Return [x, y] of the center of cell containing provided text 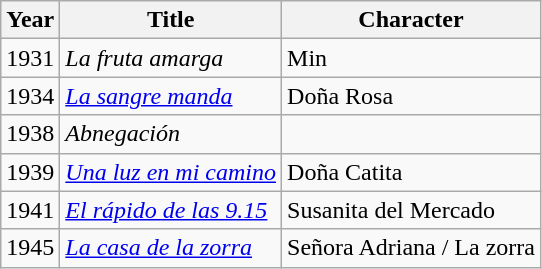
1934 [30, 96]
1945 [30, 248]
1938 [30, 134]
Character [412, 20]
1941 [30, 210]
La casa de la zorra [171, 248]
1931 [30, 58]
El rápido de las 9.15 [171, 210]
Susanita del Mercado [412, 210]
La sangre manda [171, 96]
Señora Adriana / La zorra [412, 248]
1939 [30, 172]
Doña Rosa [412, 96]
Abnegación [171, 134]
Una luz en mi camino [171, 172]
Doña Catita [412, 172]
Year [30, 20]
Title [171, 20]
La fruta amarga [171, 58]
Min [412, 58]
